From the cell containing the given text, extract its center point as [x, y] coordinate. 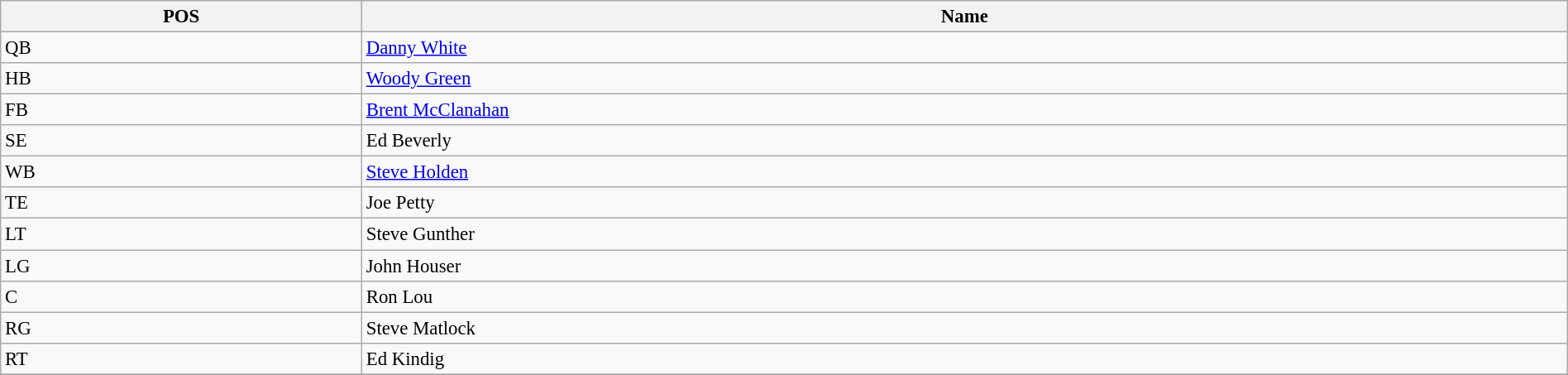
Woody Green [964, 79]
RT [182, 358]
Steve Matlock [964, 328]
RG [182, 328]
TE [182, 203]
LT [182, 234]
Joe Petty [964, 203]
Danny White [964, 48]
Ron Lou [964, 296]
QB [182, 48]
Steve Holden [964, 172]
Ed Beverly [964, 141]
WB [182, 172]
FB [182, 110]
SE [182, 141]
Brent McClanahan [964, 110]
Name [964, 17]
LG [182, 266]
C [182, 296]
John Houser [964, 266]
HB [182, 79]
POS [182, 17]
Ed Kindig [964, 358]
Steve Gunther [964, 234]
